Return the [x, y] coordinate for the center point of the cell that contains the specified text.  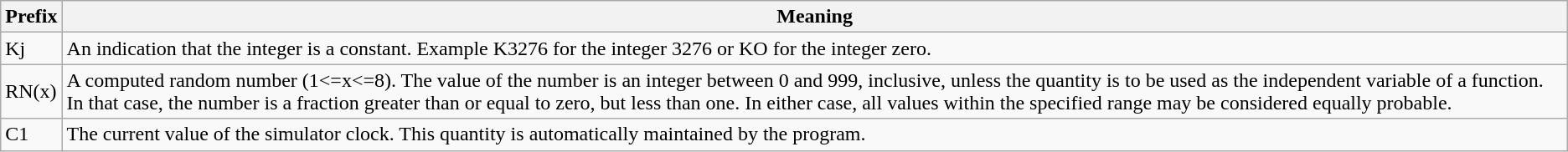
C1 [32, 134]
Prefix [32, 17]
An indication that the integer is a constant. Example K3276 for the integer 3276 or KO for the integer zero. [814, 48]
Kj [32, 48]
Meaning [814, 17]
The current value of the simulator clock. This quantity is automatically maintained by the program. [814, 134]
RN(x) [32, 92]
